Find where the given text appears and provide that cell's center as (x, y) coordinate. 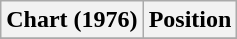
Chart (1976) (72, 20)
Position (190, 20)
